From the cell containing the given text, extract its center point as (X, Y) coordinate. 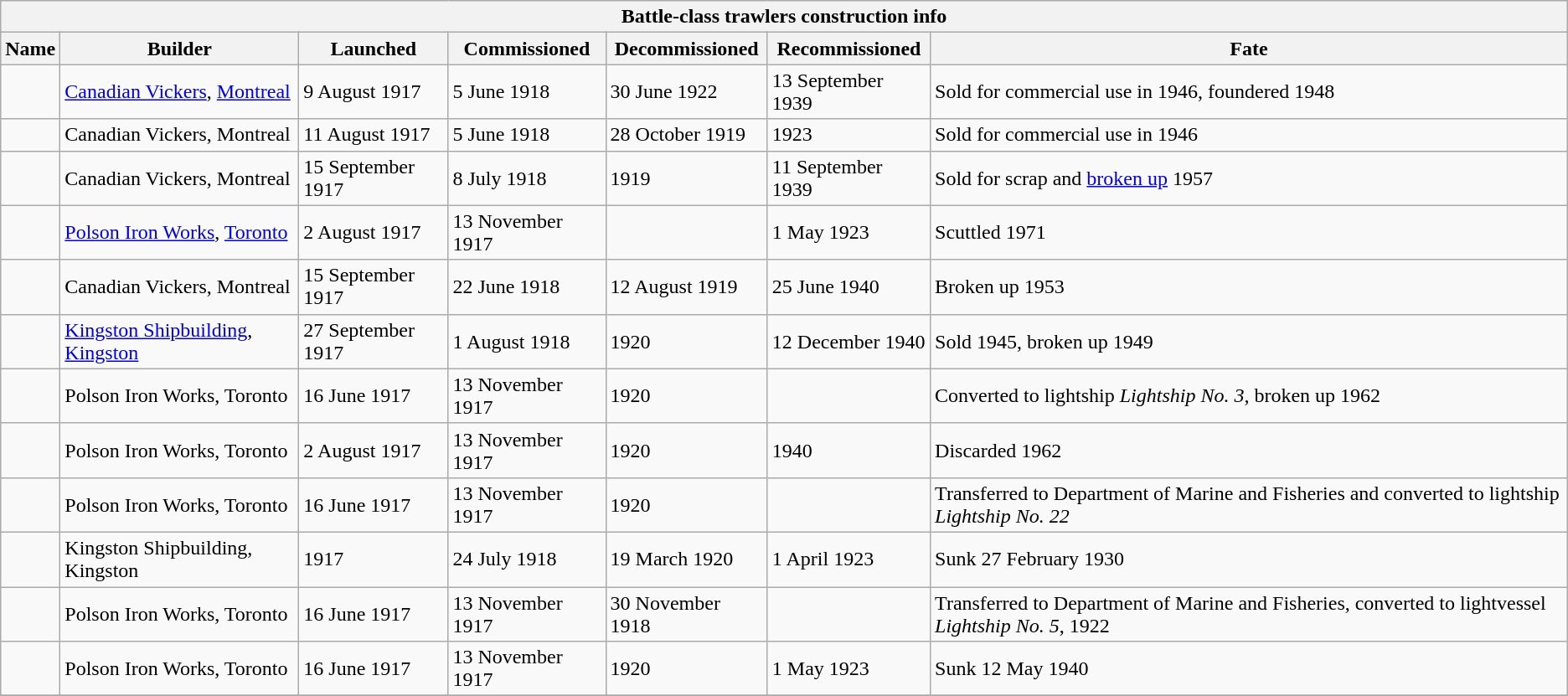
Decommissioned (687, 49)
Sold for scrap and broken up 1957 (1250, 178)
12 August 1919 (687, 286)
Scuttled 1971 (1250, 233)
Name (30, 49)
1919 (687, 178)
11 September 1939 (848, 178)
Fate (1250, 49)
Transferred to Department of Marine and Fisheries, converted to lightvessel Lightship No. 5, 1922 (1250, 613)
28 October 1919 (687, 135)
Sold for commercial use in 1946 (1250, 135)
1940 (848, 451)
Transferred to Department of Marine and Fisheries and converted to lightship Lightship No. 22 (1250, 504)
1917 (374, 559)
19 March 1920 (687, 559)
Sunk 12 May 1940 (1250, 668)
Discarded 1962 (1250, 451)
Battle-class trawlers construction info (784, 17)
9 August 1917 (374, 92)
30 November 1918 (687, 613)
8 July 1918 (527, 178)
Broken up 1953 (1250, 286)
Sunk 27 February 1930 (1250, 559)
1 April 1923 (848, 559)
25 June 1940 (848, 286)
Builder (179, 49)
Converted to lightship Lightship No. 3, broken up 1962 (1250, 395)
Sold for commercial use in 1946, foundered 1948 (1250, 92)
Launched (374, 49)
Sold 1945, broken up 1949 (1250, 342)
1923 (848, 135)
Recommissioned (848, 49)
24 July 1918 (527, 559)
Commissioned (527, 49)
22 June 1918 (527, 286)
1 August 1918 (527, 342)
27 September 1917 (374, 342)
13 September 1939 (848, 92)
11 August 1917 (374, 135)
12 December 1940 (848, 342)
30 June 1922 (687, 92)
